Extract the [X, Y] coordinate from the center of the cell holding the provided text.  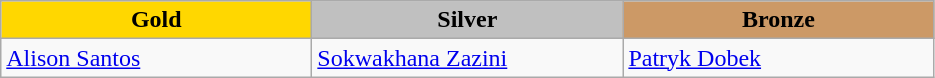
Alison Santos [156, 58]
Bronze [778, 20]
Silver [468, 20]
Patryk Dobek [778, 58]
Sokwakhana Zazini [468, 58]
Gold [156, 20]
